Detect which cell encompasses the target text, then output its [x, y] center coordinate. 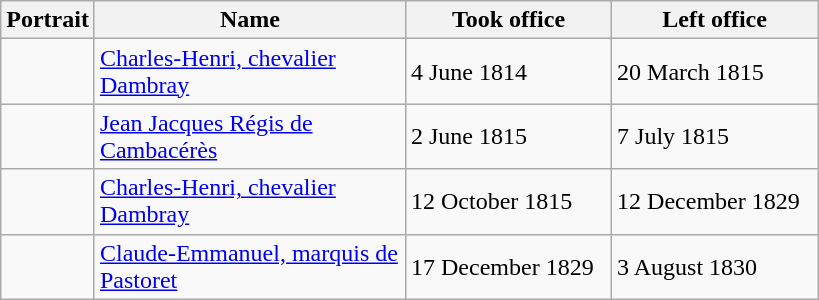
Claude-Emmanuel, marquis de Pastoret [250, 266]
4 June 1814 [508, 72]
2 June 1815 [508, 136]
Name [250, 20]
20 March 1815 [715, 72]
12 December 1829 [715, 202]
12 October 1815 [508, 202]
Left office [715, 20]
Jean Jacques Régis de Cambacérès [250, 136]
3 August 1830 [715, 266]
Portrait [48, 20]
7 July 1815 [715, 136]
17 December 1829 [508, 266]
Took office [508, 20]
